Pinpoint the cell where the given text exists, returning its (x, y) midpoint coordinate. 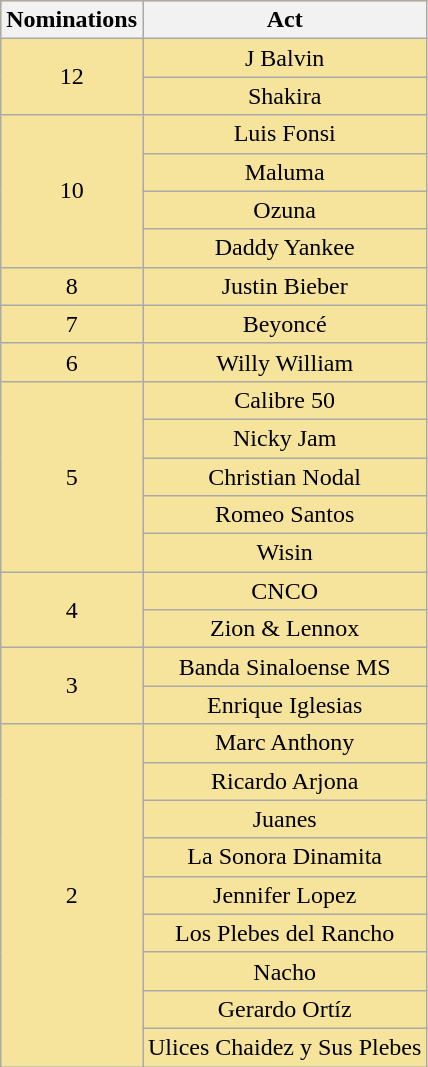
Zion & Lennox (284, 629)
Enrique Iglesias (284, 705)
2 (72, 896)
CNCO (284, 591)
J Balvin (284, 58)
4 (72, 610)
Calibre 50 (284, 400)
Jennifer Lopez (284, 895)
8 (72, 286)
12 (72, 77)
Beyoncé (284, 324)
Maluma (284, 172)
Shakira (284, 96)
Luis Fonsi (284, 134)
Nacho (284, 971)
5 (72, 476)
Willy William (284, 362)
Nominations (72, 20)
Ozuna (284, 210)
Christian Nodal (284, 477)
7 (72, 324)
Ricardo Arjona (284, 781)
Ulices Chaidez y Sus Plebes (284, 1047)
Marc Anthony (284, 743)
Banda Sinaloense MS (284, 667)
Justin Bieber (284, 286)
Wisin (284, 553)
Romeo Santos (284, 515)
Gerardo Ortíz (284, 1009)
3 (72, 686)
Nicky Jam (284, 438)
10 (72, 191)
Daddy Yankee (284, 248)
Act (284, 20)
Los Plebes del Rancho (284, 933)
La Sonora Dinamita (284, 857)
6 (72, 362)
Juanes (284, 819)
